Return (X, Y) of the center of cell containing provided text 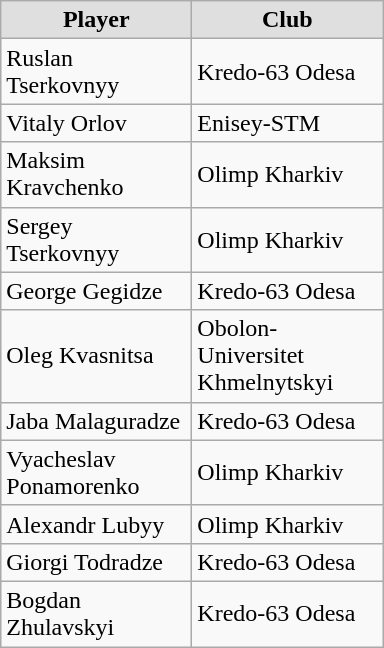
Oleg Kvasnitsa (96, 356)
Maksim Kravchenko (96, 174)
Vyacheslav Ponamorenko (96, 472)
Jaba Malaguradze (96, 421)
Player (96, 20)
Enisey-STM (288, 123)
Giorgi Todradze (96, 562)
Club (288, 20)
Alexandr Lubyy (96, 524)
Ruslan Tserkovnyy (96, 72)
Bogdan Zhulavskyi (96, 614)
Sergey Tserkovnyy (96, 240)
Obolon-Universitet Khmelnytskyi (288, 356)
George Gegidze (96, 291)
Vitaly Orlov (96, 123)
